For the text-containing cell, return its midpoint in (X, Y) coordinate format. 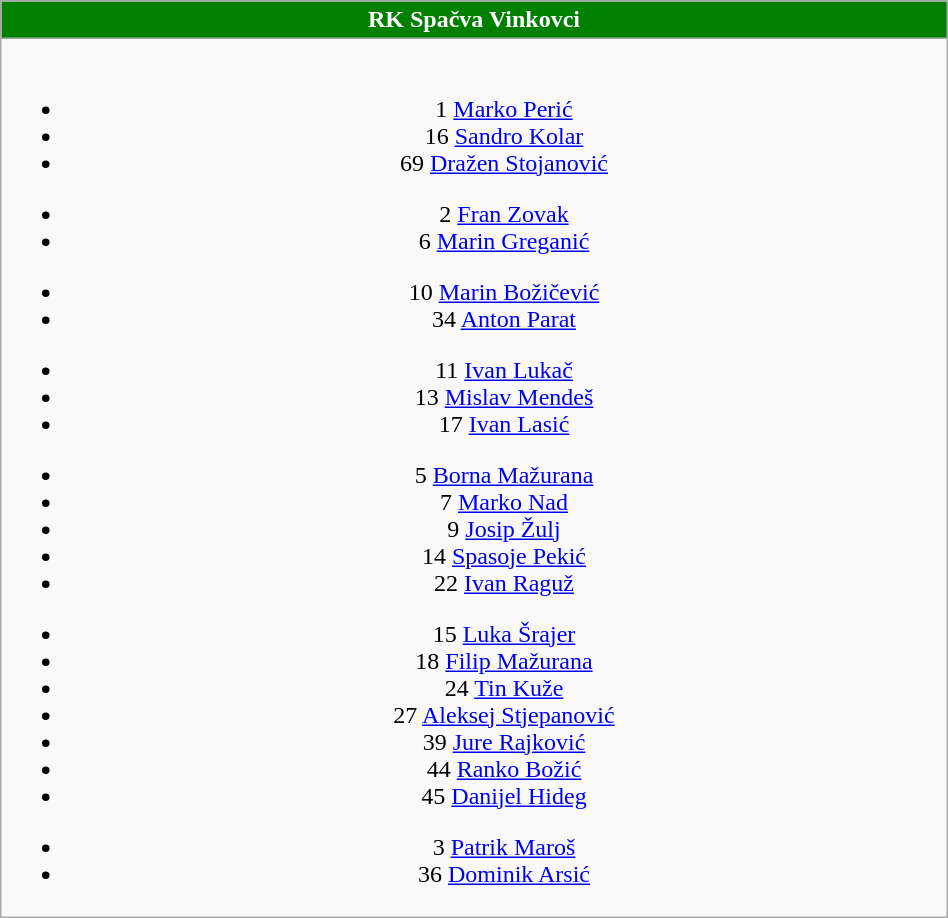
RK Spačva Vinkovci (474, 20)
